Scan for the cell matching the given text and deliver its (x, y) coordinate at center. 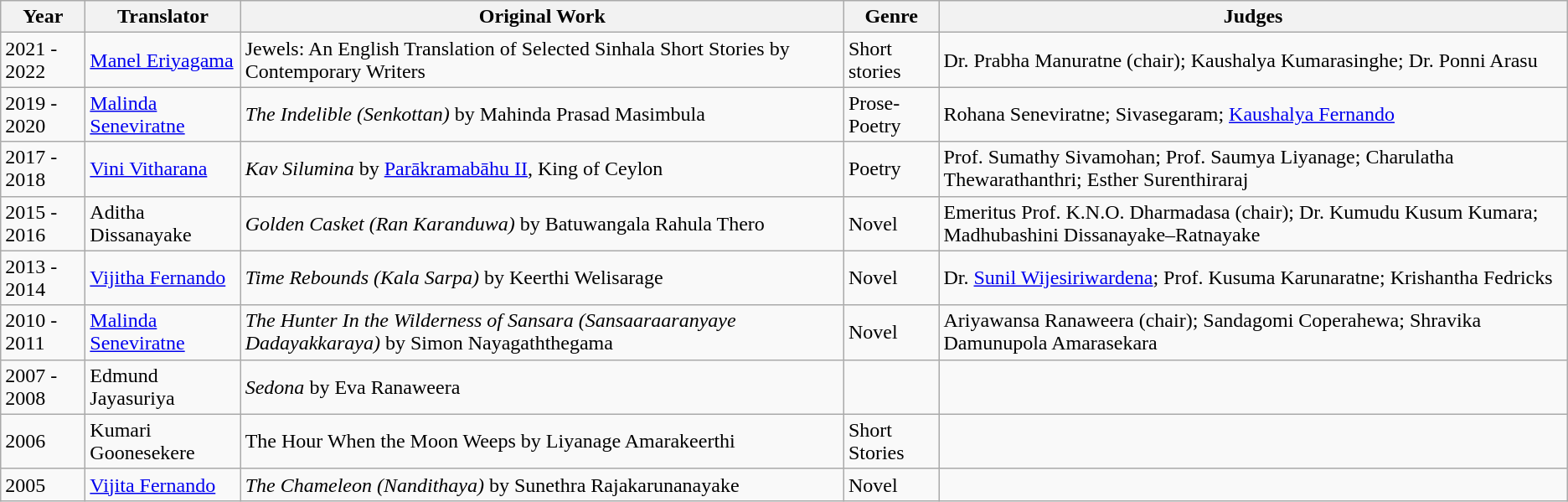
Kumari Goonesekere (162, 441)
Original Work (542, 17)
The Hour When the Moon Weeps by Liyanage Amarakeerthi (542, 441)
Poetry (891, 169)
The Indelible (Senkottan) by Mahinda Prasad Masimbula (542, 114)
2013 - 2014 (44, 278)
Kav Silumina by Parākramabāhu II, King of Ceylon (542, 169)
Short Stories (891, 441)
Genre (891, 17)
2021 - 2022 (44, 60)
Rohana Seneviratne; Sivasegaram; Kaushalya Fernando (1253, 114)
Manel Eriyagama (162, 60)
Vini Vitharana (162, 169)
Dr. Prabha Manuratne (chair); Kaushalya Kumarasinghe; Dr. Ponni Arasu (1253, 60)
Aditha Dissanayake (162, 223)
Vijita Fernando (162, 484)
2005 (44, 484)
Judges (1253, 17)
Year (44, 17)
Time Rebounds (Kala Sarpa) by Keerthi Welisarage (542, 278)
Prose-Poetry (891, 114)
Golden Casket (Ran Karanduwa) by Batuwangala Rahula Thero (542, 223)
Edmund Jayasuriya (162, 387)
Emeritus Prof. K.N.O. Dharmadasa (chair); Dr. Kumudu Kusum Kumara; Madhubashini Dissanayake–Ratnayake (1253, 223)
The Hunter In the Wilderness of Sansara (Sansaaraaranyaye Dadayakkaraya) by Simon Nayagaththegama (542, 332)
2007 - 2008 (44, 387)
2017 - 2018 (44, 169)
Prof. Sumathy Sivamohan; Prof. Saumya Liyanage; Charulatha Thewarathanthri; Esther Surenthiraraj (1253, 169)
2015 - 2016 (44, 223)
Short stories (891, 60)
2019 - 2020 (44, 114)
Dr. Sunil Wijesiriwardena; Prof. Kusuma Karunaratne; Krishantha Fedricks (1253, 278)
Translator (162, 17)
Sedona by Eva Ranaweera (542, 387)
Vijitha Fernando (162, 278)
Jewels: An English Translation of Selected Sinhala Short Stories by Contemporary Writers (542, 60)
2006 (44, 441)
The Chameleon (Nandithaya) by Sunethra Rajakarunanayake (542, 484)
2010 - 2011 (44, 332)
Ariyawansa Ranaweera (chair); Sandagomi Coperahewa; Shravika Damunupola Amarasekara (1253, 332)
